Scan for the cell matching the given text and deliver its (X, Y) coordinate at center. 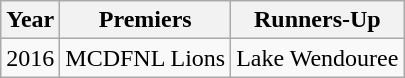
Runners-Up (318, 20)
Premiers (146, 20)
MCDFNL Lions (146, 58)
Year (30, 20)
Lake Wendouree (318, 58)
2016 (30, 58)
